From the cell containing the given text, extract its center point as [X, Y] coordinate. 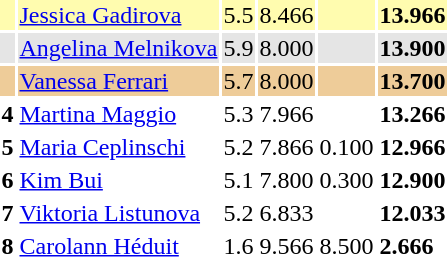
Maria Ceplinschi [118, 147]
Vanessa Ferrari [118, 81]
Jessica Gadirova [118, 15]
5.1 [238, 180]
5.9 [238, 48]
13.900 [412, 48]
0.100 [346, 147]
13.700 [412, 81]
Viktoria Listunova [118, 213]
Kim Bui [118, 180]
6 [8, 180]
12.900 [412, 180]
6.833 [286, 213]
5.5 [238, 15]
13.266 [412, 114]
12.966 [412, 147]
5 [8, 147]
Martina Maggio [118, 114]
7.966 [286, 114]
7.866 [286, 147]
5.7 [238, 81]
4 [8, 114]
12.033 [412, 213]
13.966 [412, 15]
0.300 [346, 180]
7 [8, 213]
7.800 [286, 180]
8.466 [286, 15]
Angelina Melnikova [118, 48]
5.3 [238, 114]
